From the cell containing the given text, extract its center point as [X, Y] coordinate. 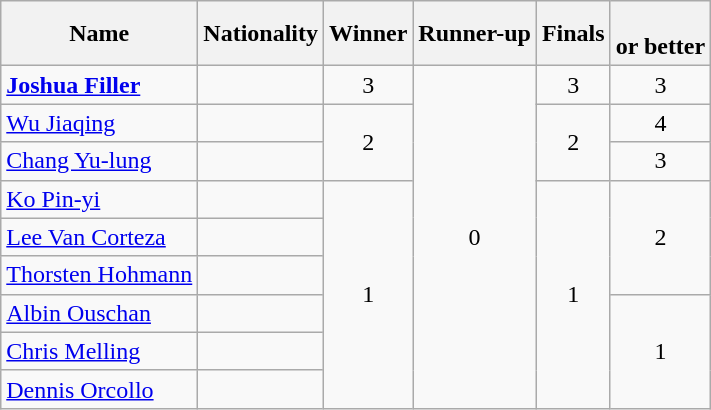
Finals [573, 34]
4 [660, 123]
Chang Yu-lung [100, 161]
Albin Ouschan [100, 313]
Winner [368, 34]
Wu Jiaqing [100, 123]
Thorsten Hohmann [100, 275]
0 [475, 238]
Name [100, 34]
Dennis Orcollo [100, 389]
Lee Van Corteza [100, 237]
Joshua Filler [100, 85]
Chris Melling [100, 351]
Nationality [261, 34]
Runner-up [475, 34]
or better [660, 34]
Ko Pin-yi [100, 199]
